Provide the (x, y) coordinate of the cell's center where the given text is located.  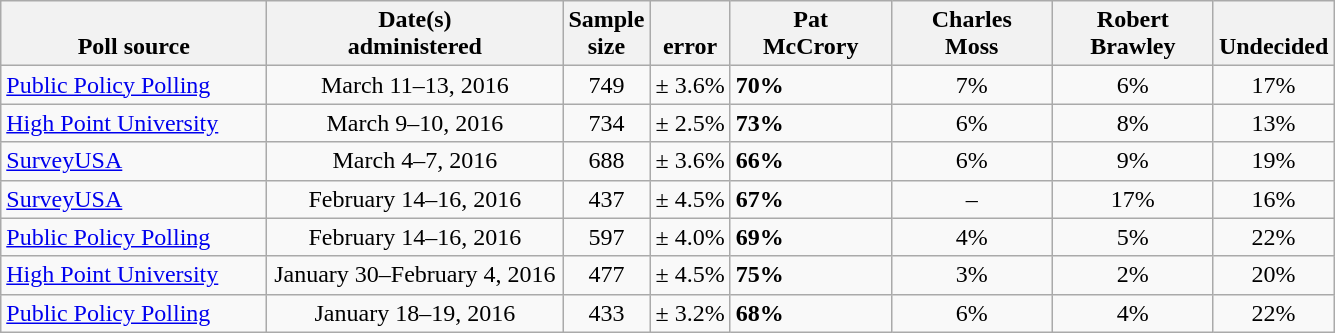
March 11–13, 2016 (415, 85)
597 (606, 237)
9% (1132, 161)
8% (1132, 123)
20% (1273, 275)
688 (606, 161)
Undecided (1273, 34)
13% (1273, 123)
RobertBrawley (1132, 34)
– (972, 199)
437 (606, 199)
Date(s)administered (415, 34)
± 3.2% (690, 313)
67% (810, 199)
70% (810, 85)
March 9–10, 2016 (415, 123)
± 2.5% (690, 123)
2% (1132, 275)
CharlesMoss (972, 34)
68% (810, 313)
477 (606, 275)
± 4.0% (690, 237)
Poll source (134, 34)
16% (1273, 199)
January 30–February 4, 2016 (415, 275)
error (690, 34)
75% (810, 275)
19% (1273, 161)
5% (1132, 237)
3% (972, 275)
PatMcCrory (810, 34)
Samplesize (606, 34)
433 (606, 313)
749 (606, 85)
66% (810, 161)
March 4–7, 2016 (415, 161)
734 (606, 123)
69% (810, 237)
7% (972, 85)
73% (810, 123)
January 18–19, 2016 (415, 313)
